Detect which cell encompasses the target text, then output its (x, y) center coordinate. 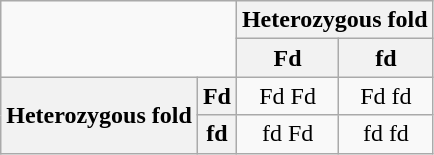
Fd Fd (287, 96)
fd Fd (287, 134)
Fd fd (386, 96)
fd fd (386, 134)
